From the cell containing the given text, extract its center point as [X, Y] coordinate. 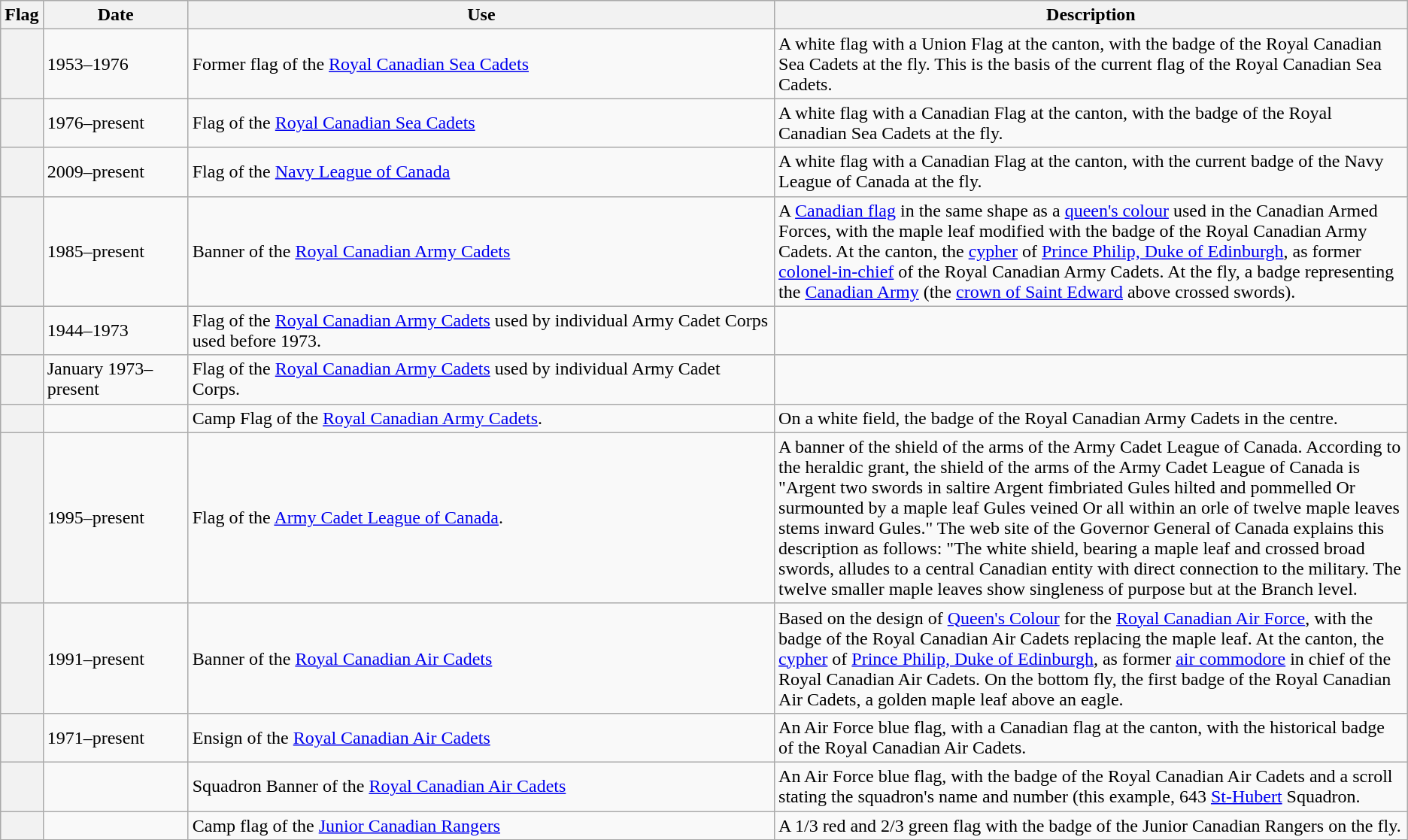
Flag [22, 15]
Flag of the Royal Canadian Army Cadets used by individual Army Cadet Corps used before 1973. [481, 331]
A white flag with a Canadian Flag at the canton, with the badge of the Royal Canadian Sea Cadets at the fly. [1091, 123]
Flag of the Army Cadet League of Canada. [481, 517]
A 1/3 red and 2/3 green flag with the badge of the Junior Canadian Rangers on the fly. [1091, 825]
1944–1973 [116, 331]
1991–present [116, 658]
1976–present [116, 123]
Ensign of the Royal Canadian Air Cadets [481, 737]
1995–present [116, 517]
Squadron Banner of the Royal Canadian Air Cadets [481, 787]
Flag of the Royal Canadian Army Cadets used by individual Army Cadet Corps. [481, 379]
Camp Flag of the Royal Canadian Army Cadets. [481, 418]
Description [1091, 15]
Flag of the Royal Canadian Sea Cadets [481, 123]
January 1973–present [116, 379]
On a white field, the badge of the Royal Canadian Army Cadets in the centre. [1091, 418]
2009–present [116, 171]
1985–present [116, 251]
1953–1976 [116, 64]
1971–present [116, 737]
Camp flag of the Junior Canadian Rangers [481, 825]
Banner of the Royal Canadian Air Cadets [481, 658]
Use [481, 15]
A white flag with a Canadian Flag at the canton, with the current badge of the Navy League of Canada at the fly. [1091, 171]
Banner of the Royal Canadian Army Cadets [481, 251]
Flag of the Navy League of Canada [481, 171]
An Air Force blue flag, with a Canadian flag at the canton, with the historical badge of the Royal Canadian Air Cadets. [1091, 737]
Date [116, 15]
Former flag of the Royal Canadian Sea Cadets [481, 64]
